Return [x, y] of the center of cell containing provided text 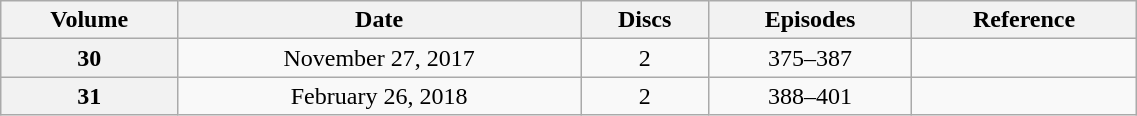
Discs [645, 20]
Date [380, 20]
375–387 [810, 58]
388–401 [810, 96]
30 [90, 58]
Episodes [810, 20]
31 [90, 96]
February 26, 2018 [380, 96]
Volume [90, 20]
Reference [1024, 20]
November 27, 2017 [380, 58]
